From the cell containing the given text, extract its center point as [X, Y] coordinate. 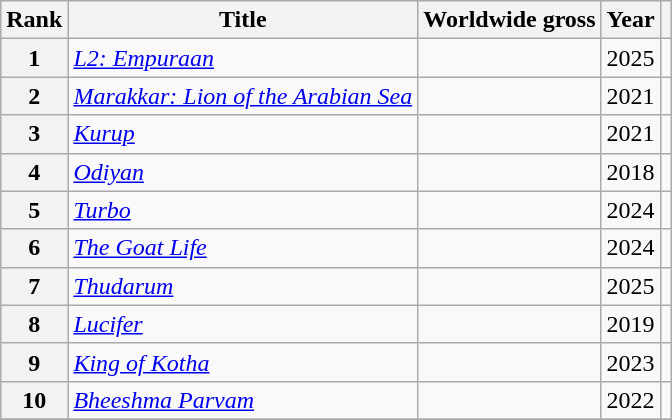
1 [34, 58]
Thudarum [243, 286]
Marakkar: Lion of the Arabian Sea [243, 96]
King of Kotha [243, 362]
9 [34, 362]
Year [630, 20]
Turbo [243, 210]
2023 [630, 362]
2019 [630, 324]
L2: Empuraan [243, 58]
4 [34, 172]
Title [243, 20]
Rank [34, 20]
Bheeshma Parvam [243, 400]
The Goat Life [243, 248]
Worldwide gross [510, 20]
5 [34, 210]
2018 [630, 172]
Lucifer [243, 324]
Kurup [243, 134]
3 [34, 134]
8 [34, 324]
2022 [630, 400]
10 [34, 400]
Odiyan [243, 172]
2 [34, 96]
6 [34, 248]
7 [34, 286]
